From the cell containing the given text, extract its center point as (X, Y) coordinate. 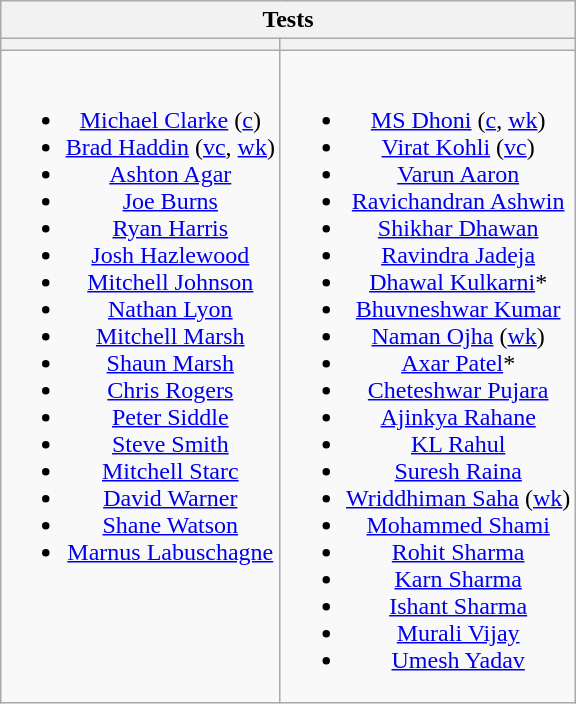
Tests (288, 20)
